Detect which cell encompasses the target text, then output its [X, Y] center coordinate. 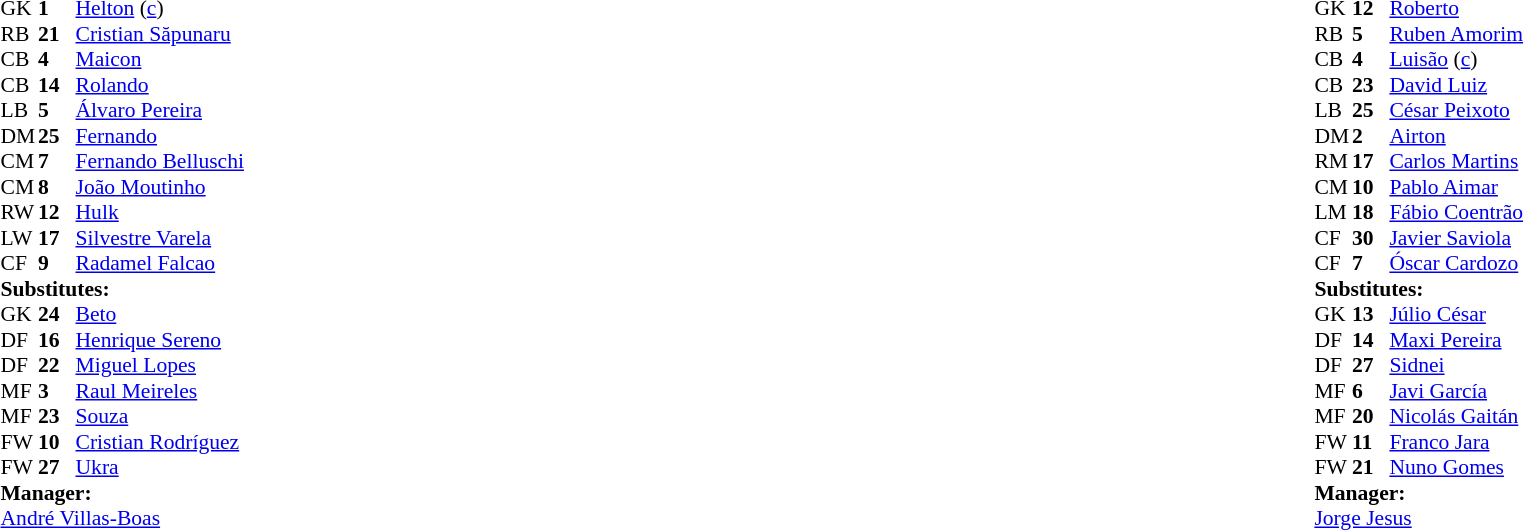
Óscar Cardozo [1456, 263]
2 [1371, 136]
Silvestre Varela [160, 238]
Luisão (c) [1456, 59]
18 [1371, 213]
Beto [160, 315]
Cristian Săpunaru [160, 34]
11 [1371, 442]
LW [19, 238]
RW [19, 213]
Carlos Martins [1456, 161]
Fábio Coentrão [1456, 213]
Nuno Gomes [1456, 467]
Fernando [160, 136]
Maicon [160, 59]
Ukra [160, 467]
20 [1371, 417]
13 [1371, 315]
Airton [1456, 136]
Javier Saviola [1456, 238]
Miguel Lopes [160, 365]
João Moutinho [160, 187]
Pablo Aimar [1456, 187]
30 [1371, 238]
Radamel Falcao [160, 263]
Ruben Amorim [1456, 34]
Fernando Belluschi [160, 161]
6 [1371, 391]
24 [57, 315]
RM [1333, 161]
Franco Jara [1456, 442]
David Luiz [1456, 85]
Javi García [1456, 391]
9 [57, 263]
22 [57, 365]
Álvaro Pereira [160, 111]
Souza [160, 417]
8 [57, 187]
Cristian Rodríguez [160, 442]
Sidnei [1456, 365]
LM [1333, 213]
Rolando [160, 85]
César Peixoto [1456, 111]
Júlio César [1456, 315]
Henrique Sereno [160, 340]
Nicolás Gaitán [1456, 417]
Hulk [160, 213]
12 [57, 213]
16 [57, 340]
Maxi Pereira [1456, 340]
Raul Meireles [160, 391]
3 [57, 391]
